For the text-containing cell, return its midpoint in (x, y) coordinate format. 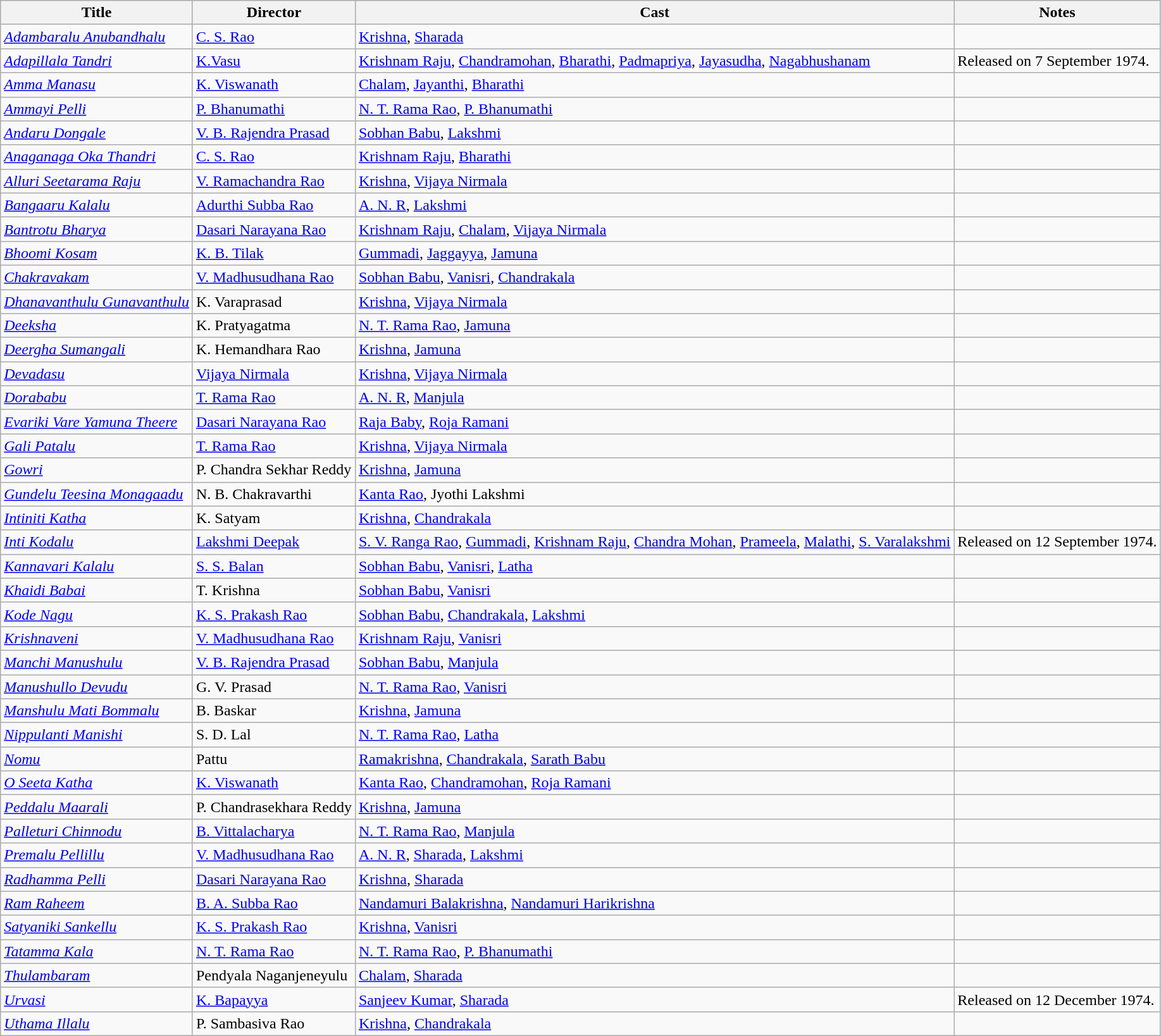
K.Vasu (273, 61)
Tatamma Kala (97, 951)
Raja Baby, Roja Ramani (654, 422)
A. N. R, Manjula (654, 398)
Sobhan Babu, Vanisri (654, 590)
Krishnam Raju, Chandramohan, Bharathi, Padmapriya, Jayasudha, Nagabhushanam (654, 61)
Ammayi Pelli (97, 109)
Deeksha (97, 326)
Pendyala Naganjeneyulu (273, 975)
Bantrotu Bharya (97, 229)
Andaru Dongale (97, 133)
K. Hemandhara Rao (273, 350)
Dorababu (97, 398)
N. B. Chakravarthi (273, 494)
Dhanavanthulu Gunavanthulu (97, 302)
Pattu (273, 759)
Vijaya Nirmala (273, 374)
P. Sambasiva Rao (273, 1023)
Manchi Manushulu (97, 662)
Sobhan Babu, Chandrakala, Lakshmi (654, 614)
Released on 12 December 1974. (1057, 999)
Notes (1057, 13)
B. Baskar (273, 711)
G. V. Prasad (273, 686)
Gummadi, Jaggayya, Jamuna (654, 253)
Sanjeev Kumar, Sharada (654, 999)
Palleturi Chinnodu (97, 831)
Amma Manasu (97, 85)
P. Chandra Sekhar Reddy (273, 470)
B. Vittalacharya (273, 831)
Released on 12 September 1974. (1057, 542)
Kode Nagu (97, 614)
Sobhan Babu, Manjula (654, 662)
P. Chandrasekhara Reddy (273, 807)
Kanta Rao, Chandramohan, Roja Ramani (654, 783)
Krishna, Vanisri (654, 927)
Radhamma Pelli (97, 879)
S. S. Balan (273, 566)
Anaganaga Oka Thandri (97, 157)
K. Varaprasad (273, 302)
Sobhan Babu, Vanisri, Latha (654, 566)
N. T. Rama Rao, Latha (654, 735)
Gundelu Teesina Monagaadu (97, 494)
Kanta Rao, Jyothi Lakshmi (654, 494)
Premalu Pellillu (97, 855)
Uthama Illalu (97, 1023)
K. Pratyagatma (273, 326)
Satyaniki Sankellu (97, 927)
Thulambaram (97, 975)
Sobhan Babu, Vanisri, Chandrakala (654, 277)
A. N. R, Lakshmi (654, 205)
Gali Patalu (97, 446)
Sobhan Babu, Lakshmi (654, 133)
N. T. Rama Rao, Jamuna (654, 326)
Bangaaru Kalalu (97, 205)
Nomu (97, 759)
Nandamuri Balakrishna, Nandamuri Harikrishna (654, 903)
Adapillala Tandri (97, 61)
Intiniti Katha (97, 518)
Krishnam Raju, Vanisri (654, 638)
N. T. Rama Rao (273, 951)
Title (97, 13)
Deergha Sumangali (97, 350)
Alluri Seetarama Raju (97, 181)
Kannavari Kalalu (97, 566)
Khaidi Babai (97, 590)
K. Satyam (273, 518)
S. V. Ranga Rao, Gummadi, Krishnam Raju, Chandra Mohan, Prameela, Malathi, S. Varalakshmi (654, 542)
Adambaralu Anubandhalu (97, 37)
Manshulu Mati Bommalu (97, 711)
V. Ramachandra Rao (273, 181)
Manushullo Devudu (97, 686)
Urvasi (97, 999)
Ram Raheem (97, 903)
Chakravakam (97, 277)
P. Bhanumathi (273, 109)
T. Krishna (273, 590)
Devadasu (97, 374)
Krishnaveni (97, 638)
Released on 7 September 1974. (1057, 61)
Adurthi Subba Rao (273, 205)
O Seeta Katha (97, 783)
Ramakrishna, Chandrakala, Sarath Babu (654, 759)
N. T. Rama Rao, Manjula (654, 831)
Gowri (97, 470)
K. Bapayya (273, 999)
Chalam, Jayanthi, Bharathi (654, 85)
Director (273, 13)
S. D. Lal (273, 735)
A. N. R, Sharada, Lakshmi (654, 855)
Bhoomi Kosam (97, 253)
Inti Kodalu (97, 542)
Krishnam Raju, Chalam, Vijaya Nirmala (654, 229)
Evariki Vare Yamuna Theere (97, 422)
K. B. Tilak (273, 253)
Nippulanti Manishi (97, 735)
Chalam, Sharada (654, 975)
Krishnam Raju, Bharathi (654, 157)
Lakshmi Deepak (273, 542)
Peddalu Maarali (97, 807)
B. A. Subba Rao (273, 903)
Cast (654, 13)
N. T. Rama Rao, Vanisri (654, 686)
